Return (X, Y) of the center of cell containing provided text 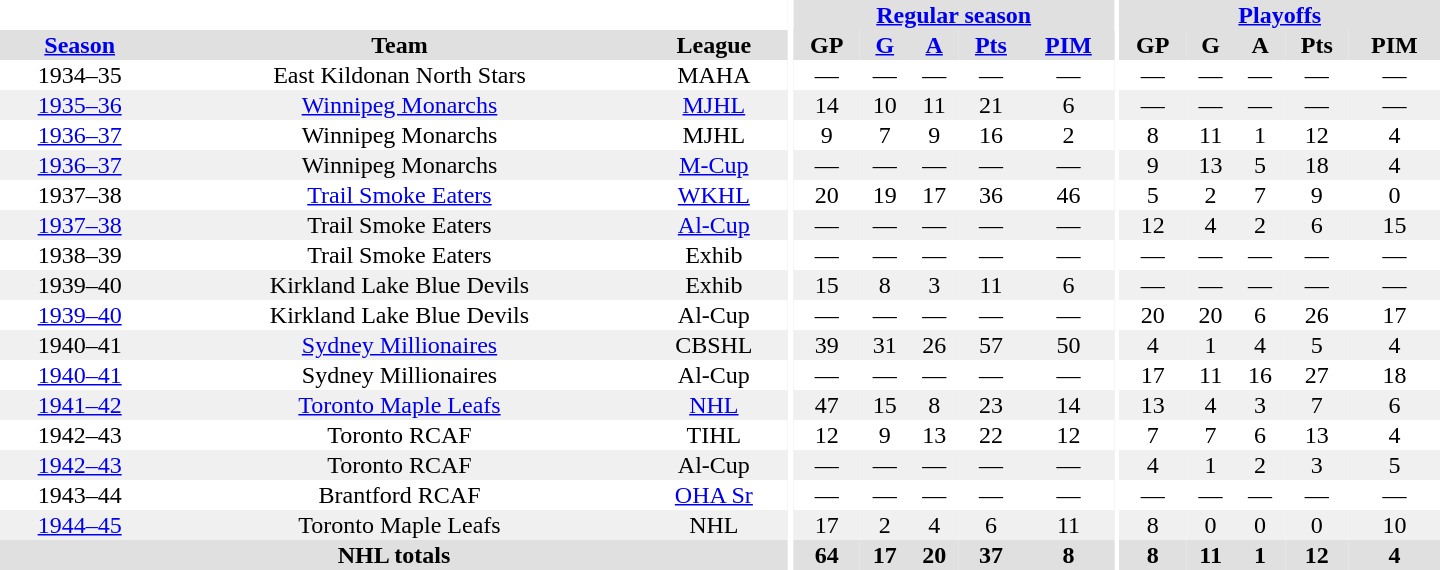
22 (991, 435)
OHA Sr (714, 495)
57 (991, 345)
47 (828, 405)
Season (80, 45)
39 (828, 345)
1938–39 (80, 255)
CBSHL (714, 345)
Team (399, 45)
M-Cup (714, 165)
1941–42 (80, 405)
1943–44 (80, 495)
27 (1317, 375)
MAHA (714, 75)
23 (991, 405)
East Kildonan North Stars (399, 75)
Regular season (954, 15)
TIHL (714, 435)
1944–45 (80, 525)
WKHL (714, 195)
1935–36 (80, 105)
50 (1068, 345)
NHL totals (394, 555)
19 (884, 195)
46 (1068, 195)
36 (991, 195)
37 (991, 555)
21 (991, 105)
League (714, 45)
Brantford RCAF (399, 495)
31 (884, 345)
1934–35 (80, 75)
64 (828, 555)
Playoffs (1280, 15)
